Locate the cell with the specified text and output its [X, Y] center coordinate. 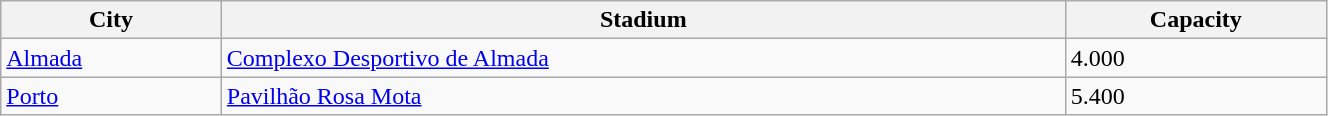
5.400 [1196, 96]
4.000 [1196, 58]
Almada [112, 58]
Porto [112, 96]
Stadium [643, 20]
Capacity [1196, 20]
City [112, 20]
Pavilhão Rosa Mota [643, 96]
Complexo Desportivo de Almada [643, 58]
